Detect which cell encompasses the target text, then output its [X, Y] center coordinate. 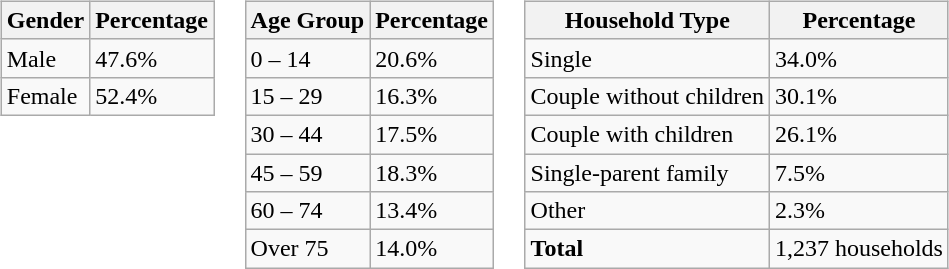
17.5% [432, 134]
Total [647, 249]
16.3% [432, 96]
Couple without children [647, 96]
0 – 14 [308, 58]
7.5% [858, 173]
Single [647, 58]
15 – 29 [308, 96]
18.3% [432, 173]
52.4% [152, 96]
30.1% [858, 96]
34.0% [858, 58]
Couple with children [647, 134]
14.0% [432, 249]
Single-parent family [647, 173]
Age Group [308, 20]
Gender [45, 20]
13.4% [432, 211]
Household Type [647, 20]
47.6% [152, 58]
60 – 74 [308, 211]
1,237 households [858, 249]
Over 75 [308, 249]
Other [647, 211]
20.6% [432, 58]
30 – 44 [308, 134]
Male [45, 58]
26.1% [858, 134]
Female [45, 96]
2.3% [858, 211]
45 – 59 [308, 173]
